Return the (x, y) coordinate for the center point of the cell that contains the specified text.  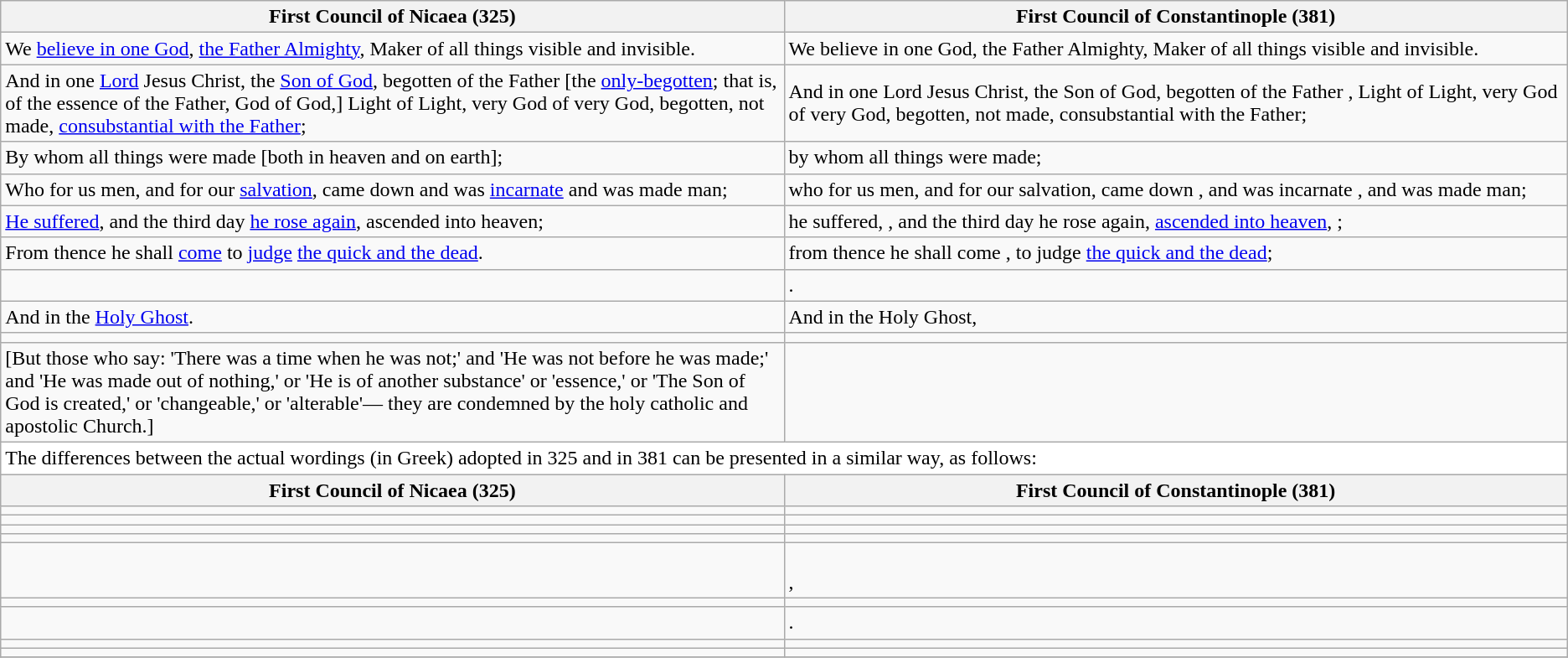
Who for us men, and for our salvation, came down and was incarnate and was made man; (392, 189)
The differences between the actual wordings (in Greek) adopted in 325 and in 381 can be presented in a similar way, as follows: (784, 458)
And in the Holy Ghost. (392, 317)
And in the Holy Ghost, (1176, 317)
who for us men, and for our salvation, came down , and was incarnate , and was made man; (1176, 189)
by whom all things were made; (1176, 158)
By whom all things were made [both in heaven and on earth]; (392, 158)
, (1176, 570)
He suffered, and the third day he rose again, ascended into heaven; (392, 221)
from thence he shall come , to judge the quick and the dead; (1176, 253)
From thence he shall come to judge the quick and the dead. (392, 253)
he suffered, , and the third day he rose again, ascended into heaven, ; (1176, 221)
